Locate the cell with the specified text and output its (X, Y) center coordinate. 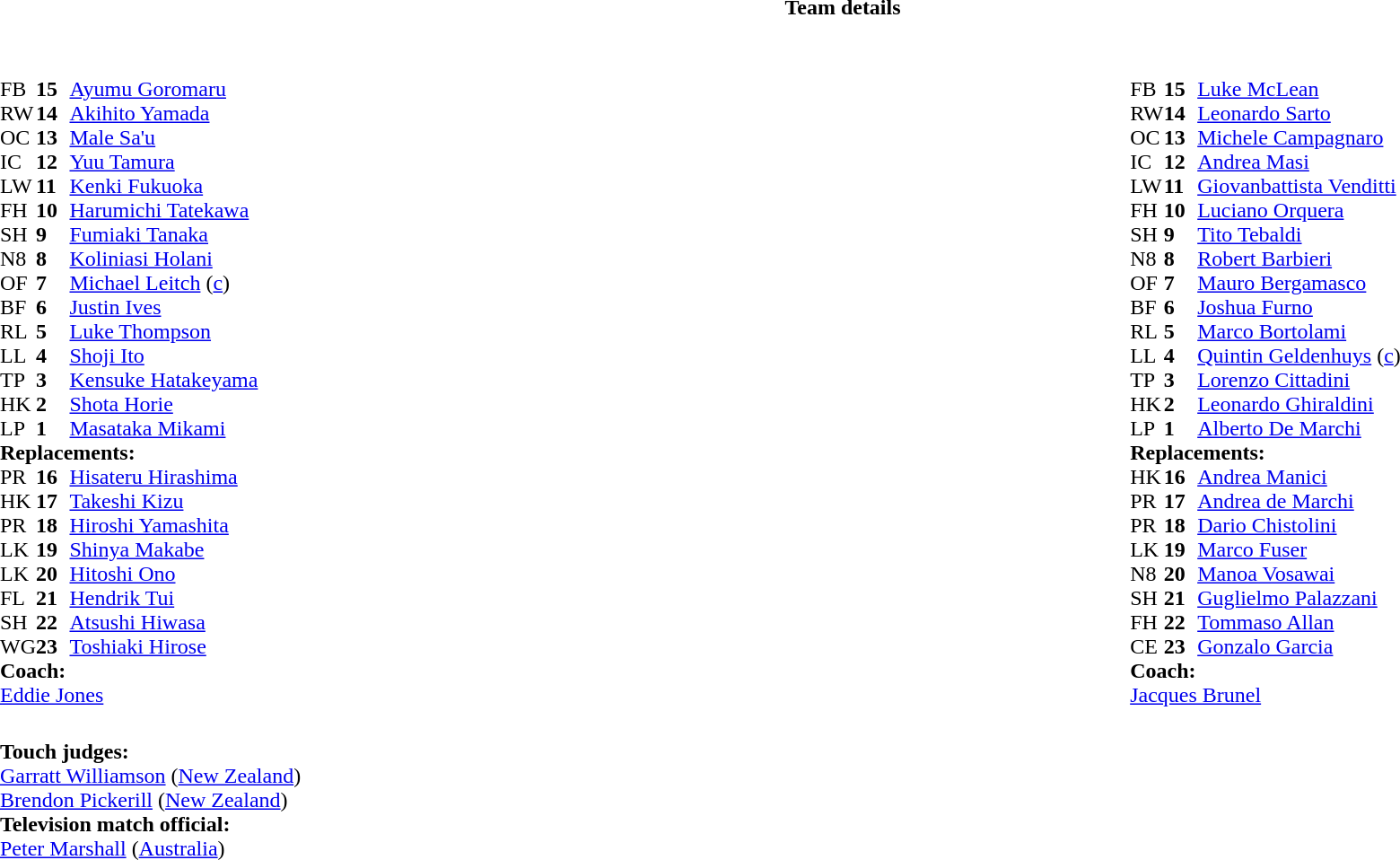
Coach: (129, 671)
Atsushi Hiwasa (163, 623)
Hendrik Tui (163, 598)
Justin Ives (163, 307)
Luke Thompson (163, 332)
Takeshi Kizu (163, 501)
Eddie Jones (129, 695)
Shinya Makabe (163, 549)
Fumiaki Tanaka (163, 235)
Michael Leitch (c) (163, 284)
Kenki Fukuoka (163, 187)
Toshiaki Hirose (163, 646)
Koliniasi Holani (163, 259)
Yuu Tamura (163, 162)
Hiroshi Yamashita (163, 526)
Hisateru Hirashima (163, 478)
Male Sa'u (163, 138)
WG (18, 646)
Shota Horie (163, 404)
Kensuke Hatakeyama (163, 381)
Akihito Yamada (163, 113)
Replacements: (129, 452)
Hitoshi Ono (163, 575)
Ayumu Goromaru (163, 90)
FL (18, 598)
CE (1147, 646)
Harumichi Tatekawa (163, 210)
Shoji Ito (163, 355)
Masataka Mikami (163, 429)
